Return (X, Y) of the center of cell containing provided text 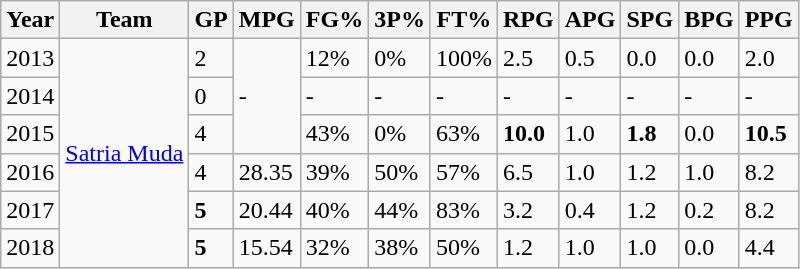
44% (400, 210)
10.0 (528, 134)
43% (334, 134)
GP (211, 20)
APG (590, 20)
0.2 (709, 210)
0.5 (590, 58)
2016 (30, 172)
2017 (30, 210)
2.5 (528, 58)
20.44 (266, 210)
FG% (334, 20)
38% (400, 248)
0.4 (590, 210)
PPG (768, 20)
1.8 (650, 134)
100% (464, 58)
SPG (650, 20)
Year (30, 20)
28.35 (266, 172)
4.4 (768, 248)
40% (334, 210)
2014 (30, 96)
39% (334, 172)
83% (464, 210)
2018 (30, 248)
10.5 (768, 134)
Team (124, 20)
FT% (464, 20)
2.0 (768, 58)
2015 (30, 134)
2 (211, 58)
32% (334, 248)
3P% (400, 20)
2013 (30, 58)
0 (211, 96)
6.5 (528, 172)
BPG (709, 20)
3.2 (528, 210)
63% (464, 134)
57% (464, 172)
RPG (528, 20)
15.54 (266, 248)
12% (334, 58)
MPG (266, 20)
Satria Muda (124, 153)
